Capture the cell that displays the provided text and extract its (X, Y) central coordinate. 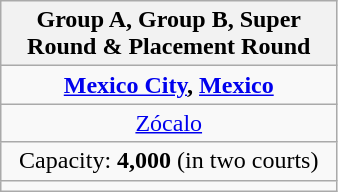
Capacity: 4,000 (in two courts) (169, 161)
Zócalo (169, 123)
Mexico City, Mexico (169, 85)
Group A, Group B, Super Round & Placement Round (169, 34)
